From the cell containing the given text, extract its center point as [X, Y] coordinate. 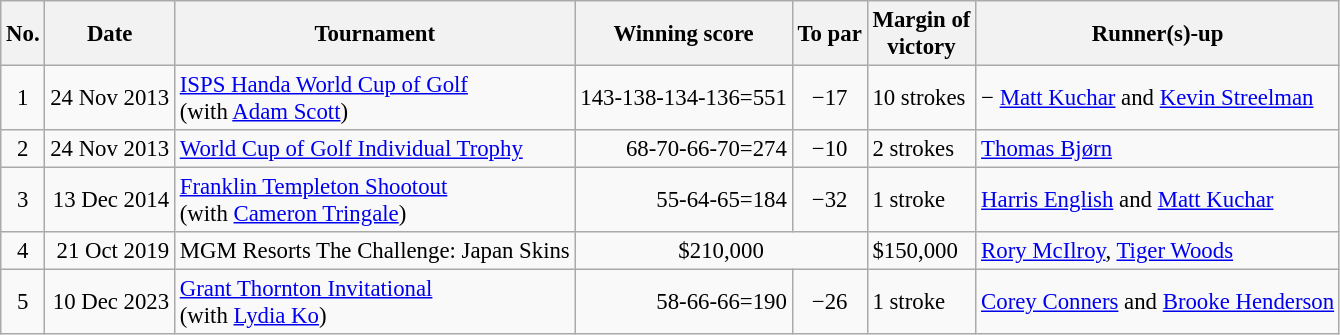
To par [830, 34]
No. [23, 34]
Franklin Templeton Shootout(with Cameron Tringale) [374, 200]
Margin ofvictory [922, 34]
Grant Thornton Invitational(with Lydia Ko) [374, 302]
World Cup of Golf Individual Trophy [374, 149]
ISPS Handa World Cup of Golf(with Adam Scott) [374, 98]
3 [23, 200]
$150,000 [922, 251]
Runner(s)-up [1158, 34]
13 Dec 2014 [110, 200]
Rory McIlroy, Tiger Woods [1158, 251]
2 [23, 149]
Harris English and Matt Kuchar [1158, 200]
Corey Conners and Brooke Henderson [1158, 302]
10 Dec 2023 [110, 302]
21 Oct 2019 [110, 251]
4 [23, 251]
2 strokes [922, 149]
58-66-66=190 [684, 302]
Winning score [684, 34]
10 strokes [922, 98]
55-64-65=184 [684, 200]
Date [110, 34]
−26 [830, 302]
− Matt Kuchar and Kevin Streelman [1158, 98]
−32 [830, 200]
68-70-66-70=274 [684, 149]
MGM Resorts The Challenge: Japan Skins [374, 251]
143-138-134-136=551 [684, 98]
−17 [830, 98]
Thomas Bjørn [1158, 149]
−10 [830, 149]
1 [23, 98]
$210,000 [721, 251]
Tournament [374, 34]
5 [23, 302]
